Return the (x, y) coordinate for the center point of the cell that contains the specified text.  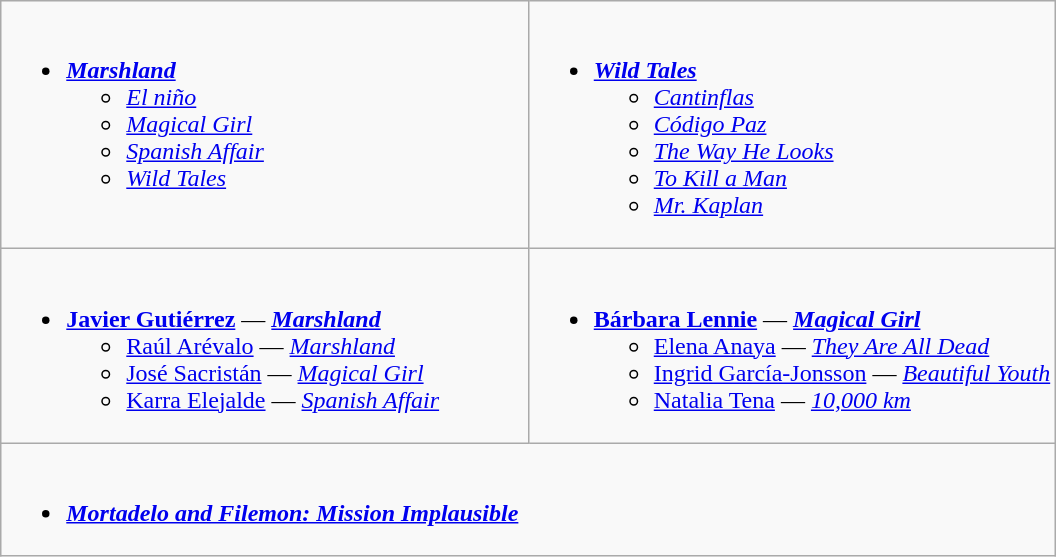
Bárbara Lennie — Magical GirlElena Anaya — They Are All DeadIngrid García-Jonsson — Beautiful YouthNatalia Tena — 10,000 km (792, 346)
Wild TalesCantinflasCódigo PazThe Way He LooksTo Kill a ManMr. Kaplan (792, 125)
MarshlandEl niñoMagical GirlSpanish AffairWild Tales (264, 125)
Javier Gutiérrez — MarshlandRaúl Arévalo — MarshlandJosé Sacristán — Magical GirlKarra Elejalde — Spanish Affair (264, 346)
Mortadelo and Filemon: Mission Implausible (528, 500)
